Detect which cell encompasses the target text, then output its [x, y] center coordinate. 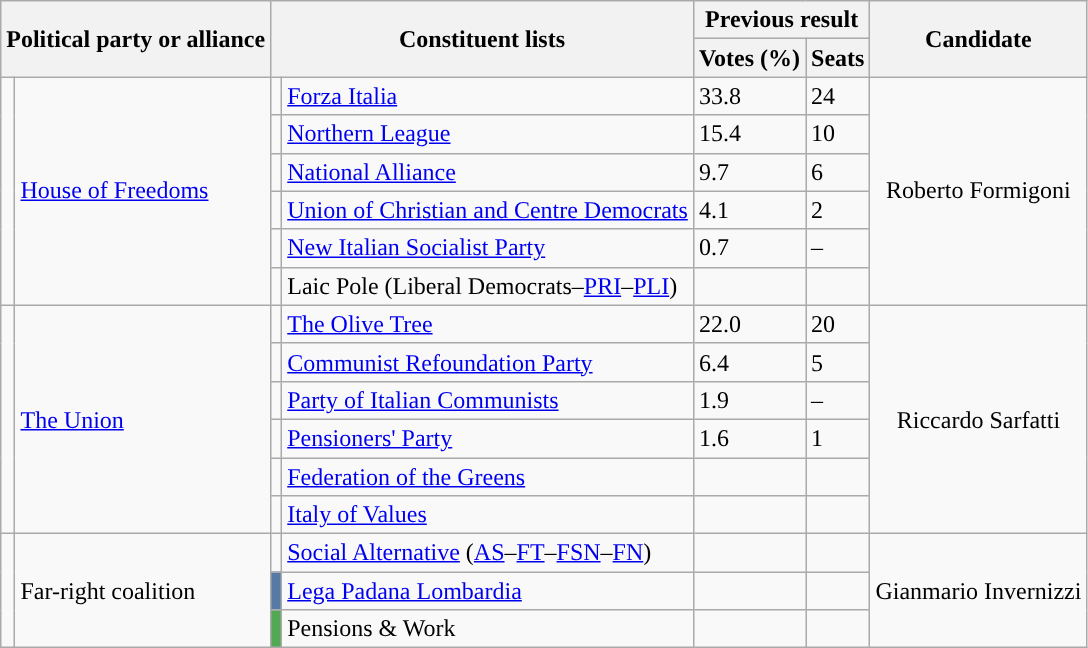
Far-right coalition [143, 591]
5 [838, 362]
Lega Padana Lombardia [488, 591]
Riccardo Sarfatti [978, 419]
Gianmario Invernizzi [978, 591]
The Olive Tree [488, 324]
Forza Italia [488, 96]
Seats [838, 58]
2 [838, 210]
The Union [143, 419]
House of Freedoms [143, 191]
Roberto Formigoni [978, 191]
Political party or alliance [136, 39]
Previous result [782, 20]
Laic Pole (Liberal Democrats–PRI–PLI) [488, 286]
0.7 [749, 248]
10 [838, 134]
Party of Italian Communists [488, 400]
Votes (%) [749, 58]
20 [838, 324]
1.9 [749, 400]
15.4 [749, 134]
Federation of the Greens [488, 477]
6 [838, 172]
National Alliance [488, 172]
24 [838, 96]
Constituent lists [482, 39]
Pensions & Work [488, 629]
4.1 [749, 210]
22.0 [749, 324]
33.8 [749, 96]
Pensioners' Party [488, 438]
1.6 [749, 438]
1 [838, 438]
Social Alternative (AS–FT–FSN–FN) [488, 553]
9.7 [749, 172]
New Italian Socialist Party [488, 248]
6.4 [749, 362]
Italy of Values [488, 515]
Communist Refoundation Party [488, 362]
Union of Christian and Centre Democrats [488, 210]
Candidate [978, 39]
Northern League [488, 134]
